Detect which cell encompasses the target text, then output its [X, Y] center coordinate. 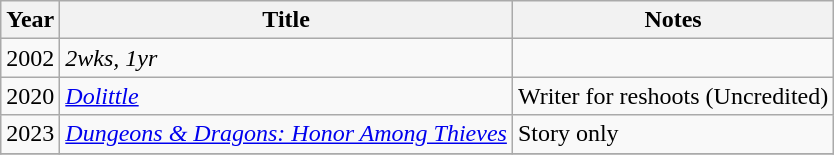
2002 [30, 58]
2020 [30, 96]
Notes [672, 20]
Dungeons & Dragons: Honor Among Thieves [286, 134]
Dolittle [286, 96]
2023 [30, 134]
Year [30, 20]
Writer for reshoots (Uncredited) [672, 96]
2wks, 1yr [286, 58]
Story only [672, 134]
Title [286, 20]
